Determine the [X, Y] coordinate at the center of the cell enclosing the given text.  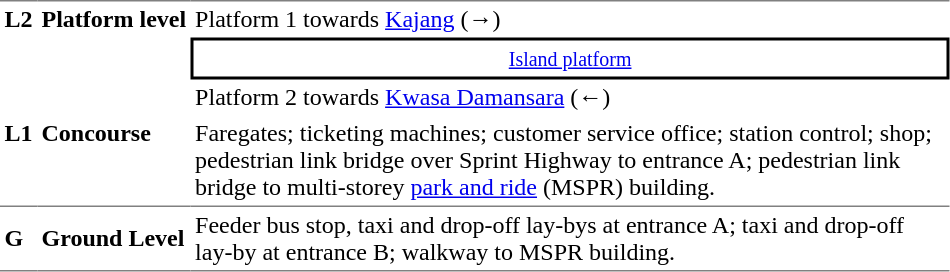
L2 [18, 58]
L1 [18, 162]
Platform 2 towards Kwasa Damansara (←) [570, 98]
G [18, 239]
Platform 1 towards Kajang (→) [570, 19]
Concourse [114, 162]
Ground Level [114, 239]
Platform level [114, 58]
Island platform [570, 59]
Feeder bus stop, taxi and drop-off lay-bys at entrance A; taxi and drop-off lay-by at entrance B; walkway to MSPR building. [570, 239]
